For the text-containing cell, return its midpoint in [x, y] coordinate format. 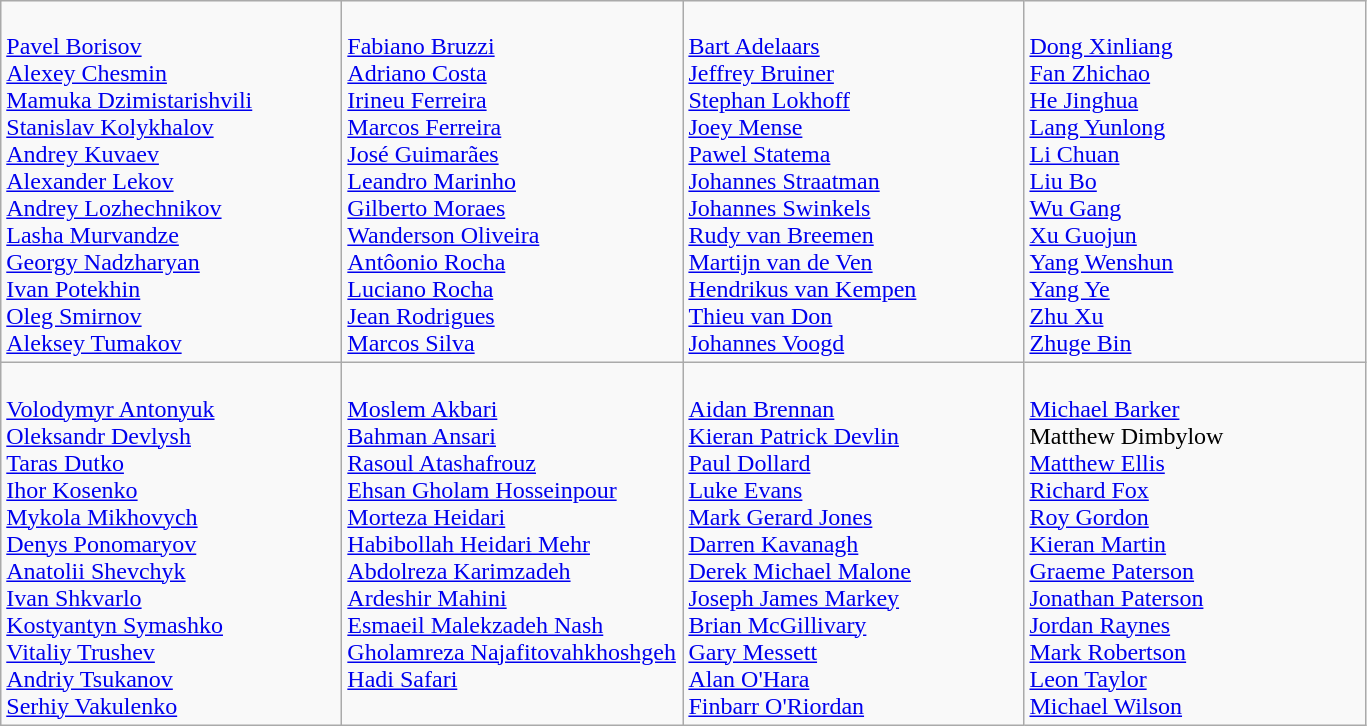
Dong Xinliang Fan Zhichao He Jinghua Lang Yunlong Li Chuan Liu Bo Wu Gang Xu Guojun Yang Wenshun Yang Ye Zhu Xu Zhuge Bin [1194, 182]
